Find where the given text appears and provide that cell's center as [x, y] coordinate. 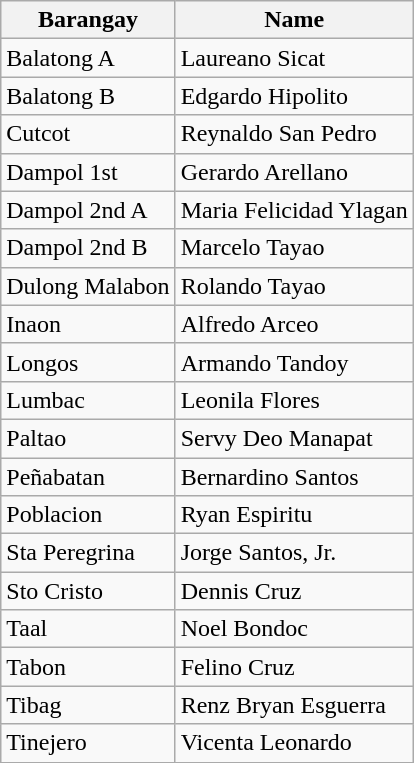
Reynaldo San Pedro [294, 134]
Maria Felicidad Ylagan [294, 210]
Lumbac [88, 400]
Laureano Sicat [294, 58]
Jorge Santos, Jr. [294, 553]
Vicenta Leonardo [294, 743]
Dampol 2nd B [88, 248]
Armando Tandoy [294, 362]
Renz Bryan Esguerra [294, 705]
Ryan Espiritu [294, 515]
Felino Cruz [294, 667]
Tabon [88, 667]
Sto Cristo [88, 591]
Balatong B [88, 96]
Inaon [88, 324]
Paltao [88, 438]
Cutcot [88, 134]
Sta Peregrina [88, 553]
Leonila Flores [294, 400]
Servy Deo Manapat [294, 438]
Marcelo Tayao [294, 248]
Balatong A [88, 58]
Dampol 2nd A [88, 210]
Poblacion [88, 515]
Gerardo Arellano [294, 172]
Name [294, 20]
Longos [88, 362]
Tibag [88, 705]
Alfredo Arceo [294, 324]
Edgardo Hipolito [294, 96]
Peñabatan [88, 477]
Bernardino Santos [294, 477]
Dampol 1st [88, 172]
Tinejero [88, 743]
Taal [88, 629]
Noel Bondoc [294, 629]
Rolando Tayao [294, 286]
Dulong Malabon [88, 286]
Barangay [88, 20]
Dennis Cruz [294, 591]
